From the cell containing the given text, extract its center point as [x, y] coordinate. 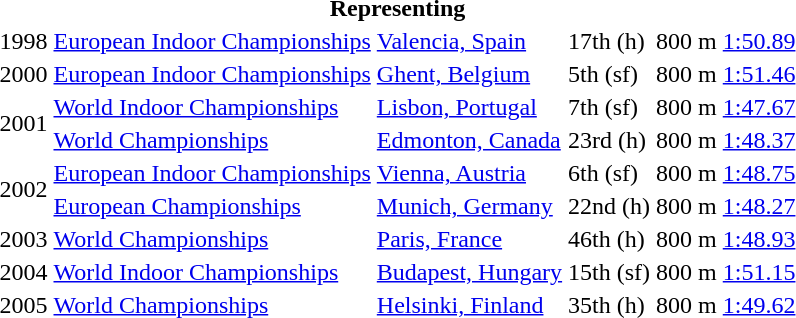
46th (h) [610, 239]
Ghent, Belgium [469, 74]
7th (sf) [610, 107]
22nd (h) [610, 206]
European Championships [212, 206]
Lisbon, Portugal [469, 107]
Paris, France [469, 239]
Edmonton, Canada [469, 140]
Valencia, Spain [469, 41]
Vienna, Austria [469, 173]
23rd (h) [610, 140]
Budapest, Hungary [469, 272]
5th (sf) [610, 74]
Munich, Germany [469, 206]
17th (h) [610, 41]
15th (sf) [610, 272]
6th (sf) [610, 173]
